Provide the [x, y] coordinate of the cell's center where the given text is located.  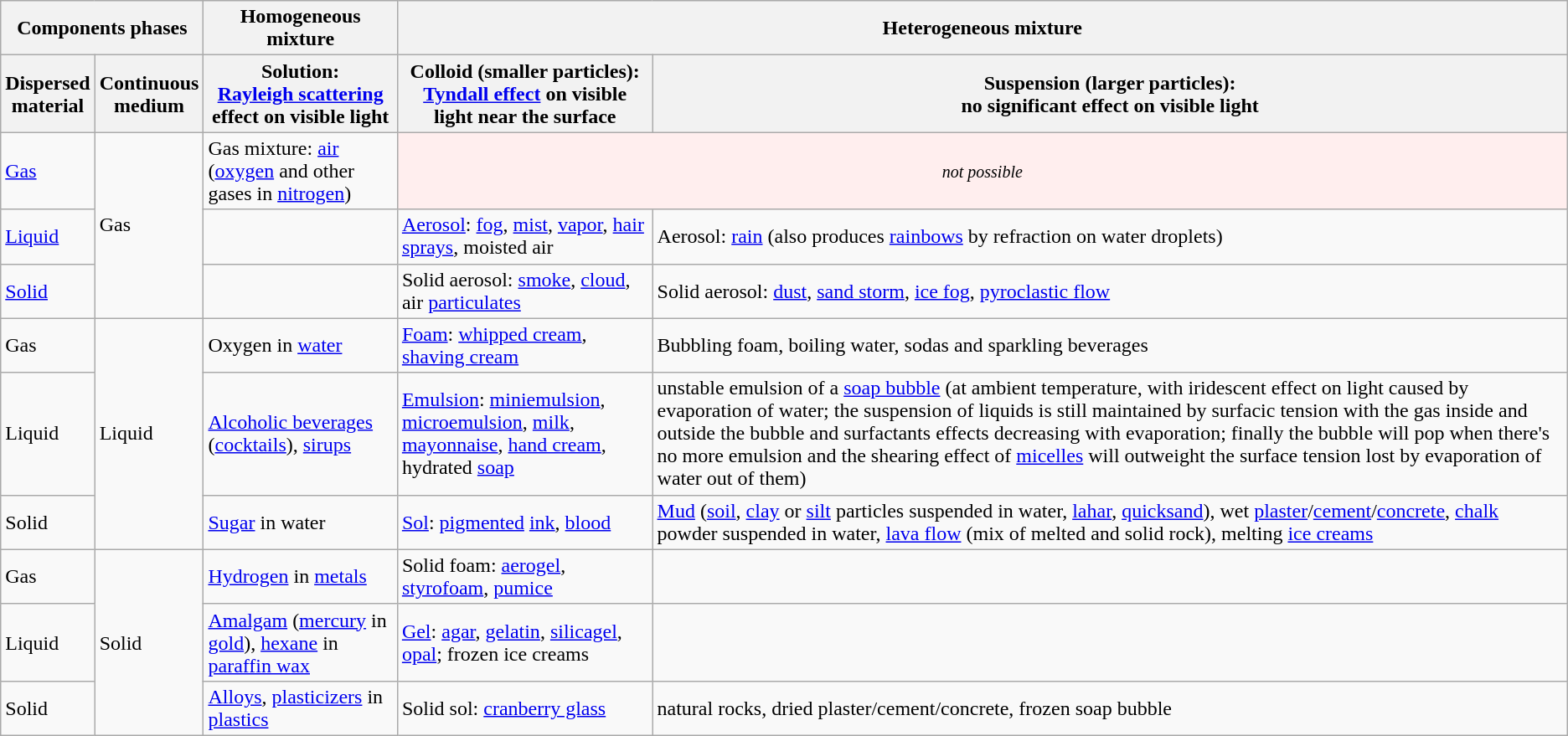
Oxygen in water [300, 345]
not possible [982, 171]
Alloys, plasticizers in plastics [300, 708]
natural rocks, dried plaster/cement/concrete, frozen soap bubble [1110, 708]
Solid aerosol: dust, sand storm, ice fog, pyroclastic flow [1110, 291]
Suspension (larger particles): no significant effect on visible light [1110, 94]
Heterogeneous mixture [982, 28]
Sugar in water [300, 522]
Aerosol: fog, mist, vapor, hair sprays, moisted air [524, 236]
Solid sol: cranberry glass [524, 708]
Solution: Rayleigh scattering effect on visible light [300, 94]
Sol: pigmented ink, blood [524, 522]
Foam: whipped cream, shaving cream [524, 345]
Emulsion: miniemulsion, microemulsion, milk, mayonnaise, hand cream, hydrated soap [524, 434]
Alcoholic beverages (cocktails), sirups [300, 434]
Amalgam (mercury in gold), hexane in paraffin wax [300, 642]
Solid aerosol: smoke, cloud, air particulates [524, 291]
Bubbling foam, boiling water, sodas and sparkling beverages [1110, 345]
Hydrogen in metals [300, 576]
Gas mixture: air (oxygen and other gases in nitrogen) [300, 171]
Gel: agar, gelatin, silicagel, opal; frozen ice creams [524, 642]
Homogeneous mixture [300, 28]
Solid foam: aerogel, styrofoam, pumice [524, 576]
Components phases [102, 28]
Continuous medium [149, 94]
Colloid (smaller particles): Tyndall effect on visible light near the surface [524, 94]
Aerosol: rain (also produces rainbows by refraction on water droplets) [1110, 236]
Dispersed material [48, 94]
